Capture the cell that displays the provided text and extract its (x, y) central coordinate. 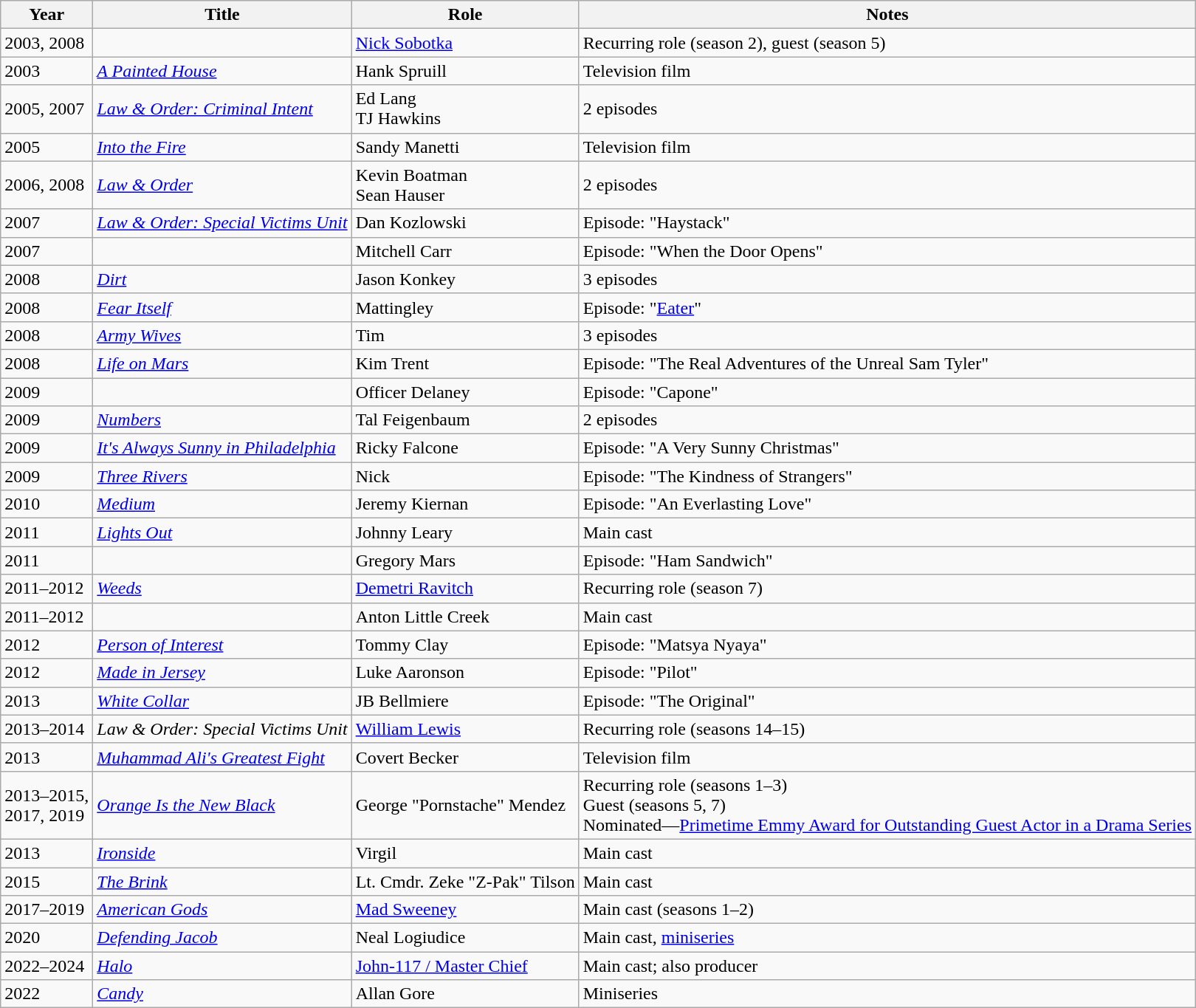
Episode: "Pilot" (887, 673)
It's Always Sunny in Philadelphia (222, 448)
Main cast; also producer (887, 966)
Episode: "The Real Adventures of the Unreal Sam Tyler" (887, 363)
2003, 2008 (47, 43)
Main cast (seasons 1–2) (887, 910)
Virgil (465, 853)
Role (465, 15)
2003 (47, 71)
2015 (47, 881)
American Gods (222, 910)
2006, 2008 (47, 185)
Gregory Mars (465, 560)
Fear Itself (222, 307)
Numbers (222, 420)
Nick (465, 476)
Mattingley (465, 307)
Jeremy Kiernan (465, 504)
Army Wives (222, 335)
Ed LangTJ Hawkins (465, 109)
Person of Interest (222, 645)
Tal Feigenbaum (465, 420)
Made in Jersey (222, 673)
Kim Trent (465, 363)
2005 (47, 147)
Episode: "The Kindness of Strangers" (887, 476)
Dirt (222, 279)
Mad Sweeney (465, 910)
Medium (222, 504)
2017–2019 (47, 910)
Jason Konkey (465, 279)
Demetri Ravitch (465, 589)
Recurring role (seasons 14–15) (887, 729)
Anton Little Creek (465, 617)
Miniseries (887, 994)
Recurring role (season 2), guest (season 5) (887, 43)
William Lewis (465, 729)
2013–2014 (47, 729)
Allan Gore (465, 994)
Episode: "A Very Sunny Christmas" (887, 448)
Halo (222, 966)
Main cast, miniseries (887, 938)
Episode: "The Original" (887, 701)
Luke Aaronson (465, 673)
Ironside (222, 853)
Episode: "Matsya Nyaya" (887, 645)
Episode: "When the Door Opens" (887, 251)
Notes (887, 15)
Nick Sobotka (465, 43)
Weeds (222, 589)
Neal Logiudice (465, 938)
Ricky Falcone (465, 448)
Law & Order (222, 185)
Episode: "Ham Sandwich" (887, 560)
Tommy Clay (465, 645)
Kevin BoatmanSean Hauser (465, 185)
Three Rivers (222, 476)
Title (222, 15)
JB Bellmiere (465, 701)
Officer Delaney (465, 392)
A Painted House (222, 71)
John-117 / Master Chief (465, 966)
Muhammad Ali's Greatest Fight (222, 757)
Tim (465, 335)
Episode: "Eater" (887, 307)
Lt. Cmdr. Zeke "Z-Pak" Tilson (465, 881)
Hank Spruill (465, 71)
2013–2015,2017, 2019 (47, 805)
Recurring role (season 7) (887, 589)
Recurring role (seasons 1–3)Guest (seasons 5, 7)Nominated—Primetime Emmy Award for Outstanding Guest Actor in a Drama Series (887, 805)
Episode: "Capone" (887, 392)
Episode: "An Everlasting Love" (887, 504)
Lights Out (222, 532)
Episode: "Haystack" (887, 223)
2020 (47, 938)
Law & Order: Criminal Intent (222, 109)
Year (47, 15)
Mitchell Carr (465, 251)
Orange Is the New Black (222, 805)
Sandy Manetti (465, 147)
2005, 2007 (47, 109)
Candy (222, 994)
Dan Kozlowski (465, 223)
2022–2024 (47, 966)
Covert Becker (465, 757)
Life on Mars (222, 363)
George "Pornstache" Mendez (465, 805)
Johnny Leary (465, 532)
2010 (47, 504)
Into the Fire (222, 147)
Defending Jacob (222, 938)
The Brink (222, 881)
2022 (47, 994)
White Collar (222, 701)
